Scan for the cell matching the given text and deliver its (x, y) coordinate at center. 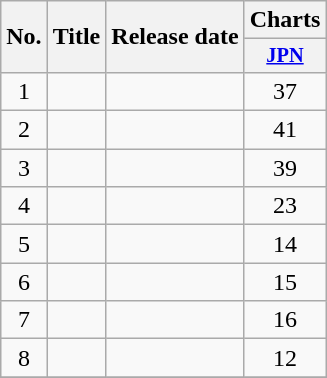
2 (24, 130)
No. (24, 37)
39 (285, 168)
1 (24, 91)
4 (24, 206)
16 (285, 320)
12 (285, 358)
Charts (285, 20)
14 (285, 244)
Title (76, 37)
6 (24, 282)
15 (285, 282)
8 (24, 358)
Release date (175, 37)
37 (285, 91)
5 (24, 244)
3 (24, 168)
41 (285, 130)
23 (285, 206)
7 (24, 320)
JPN (285, 56)
